Locate the cell with the specified text and output its [X, Y] center coordinate. 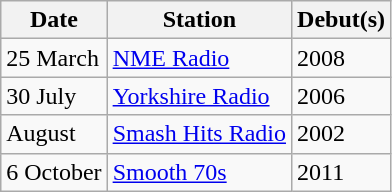
NME Radio [199, 58]
2011 [342, 172]
30 July [54, 96]
Station [199, 20]
2006 [342, 96]
Date [54, 20]
25 March [54, 58]
2008 [342, 58]
Smash Hits Radio [199, 134]
Yorkshire Radio [199, 96]
2002 [342, 134]
August [54, 134]
Debut(s) [342, 20]
Smooth 70s [199, 172]
6 October [54, 172]
